Return the (x, y) coordinate for the center point of the cell that contains the specified text.  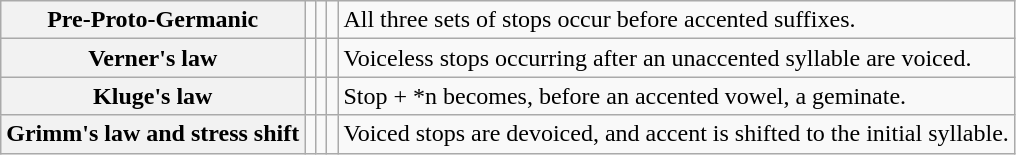
Grimm's law and stress shift (153, 134)
Verner's law (153, 58)
Voiced stops are devoiced, and accent is shifted to the initial syllable. (676, 134)
All three sets of stops occur before accented suffixes. (676, 20)
Voiceless stops occurring after an unaccented syllable are voiced. (676, 58)
Pre-Proto-Germanic (153, 20)
Stop + *n becomes, before an accented vowel, a geminate. (676, 96)
Kluge's law (153, 96)
